Return (X, Y) of the center of cell containing provided text 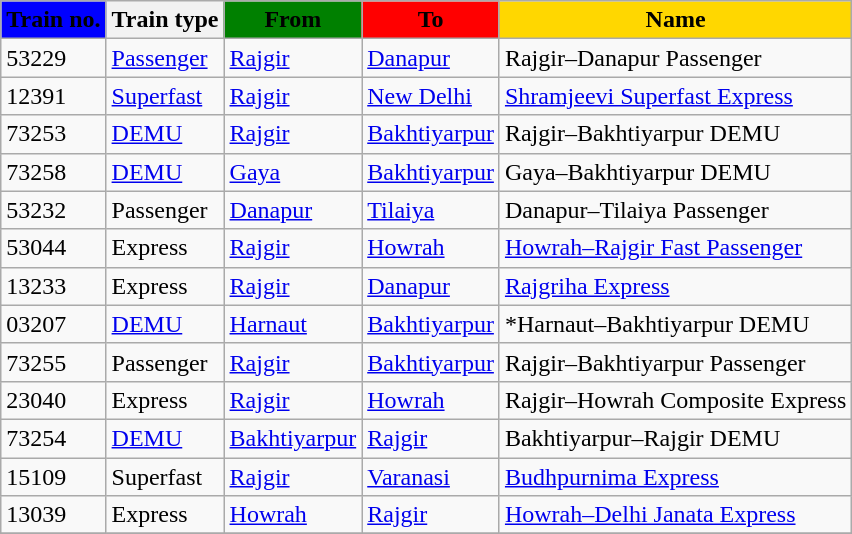
Rajgriha Express (675, 286)
Rajgir–Bakhtiyarpur DEMU (675, 134)
15109 (54, 477)
Varanasi (431, 477)
13233 (54, 286)
Budhpurnima Express (675, 477)
Train type (165, 20)
New Delhi (431, 96)
73255 (54, 362)
Danapur–Tilaiya Passenger (675, 210)
53044 (54, 248)
53232 (54, 210)
Bakhtiyarpur–Rajgir DEMU (675, 438)
*Harnaut–Bakhtiyarpur DEMU (675, 324)
Name (675, 20)
Howrah–Rajgir Fast Passenger (675, 248)
13039 (54, 515)
Rajgir–Danapur Passenger (675, 58)
Gaya–Bakhtiyarpur DEMU (675, 172)
23040 (54, 400)
03207 (54, 324)
From (293, 20)
Howrah–Delhi Janata Express (675, 515)
Gaya (293, 172)
73254 (54, 438)
To (431, 20)
Rajgir–Bakhtiyarpur Passenger (675, 362)
73258 (54, 172)
Train no. (54, 20)
53229 (54, 58)
Rajgir–Howrah Composite Express (675, 400)
Shramjeevi Superfast Express (675, 96)
12391 (54, 96)
Harnaut (293, 324)
73253 (54, 134)
Tilaiya (431, 210)
